Scan for the cell matching the given text and deliver its (X, Y) coordinate at center. 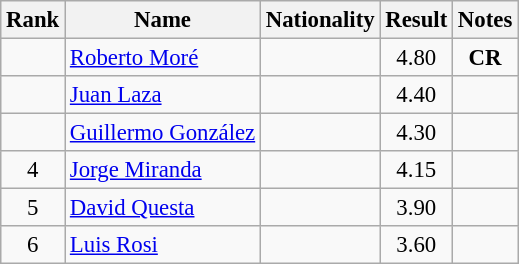
4.30 (416, 133)
Juan Laza (163, 95)
Roberto Moré (163, 58)
Notes (486, 20)
Jorge Miranda (163, 170)
4.40 (416, 95)
5 (33, 208)
CR (486, 58)
Result (416, 20)
4.80 (416, 58)
Guillermo González (163, 133)
Luis Rosi (163, 245)
Name (163, 20)
David Questa (163, 208)
4.15 (416, 170)
Rank (33, 20)
Nationality (320, 20)
3.60 (416, 245)
4 (33, 170)
6 (33, 245)
3.90 (416, 208)
